Provide the [x, y] coordinate of the cell's center where the given text is located.  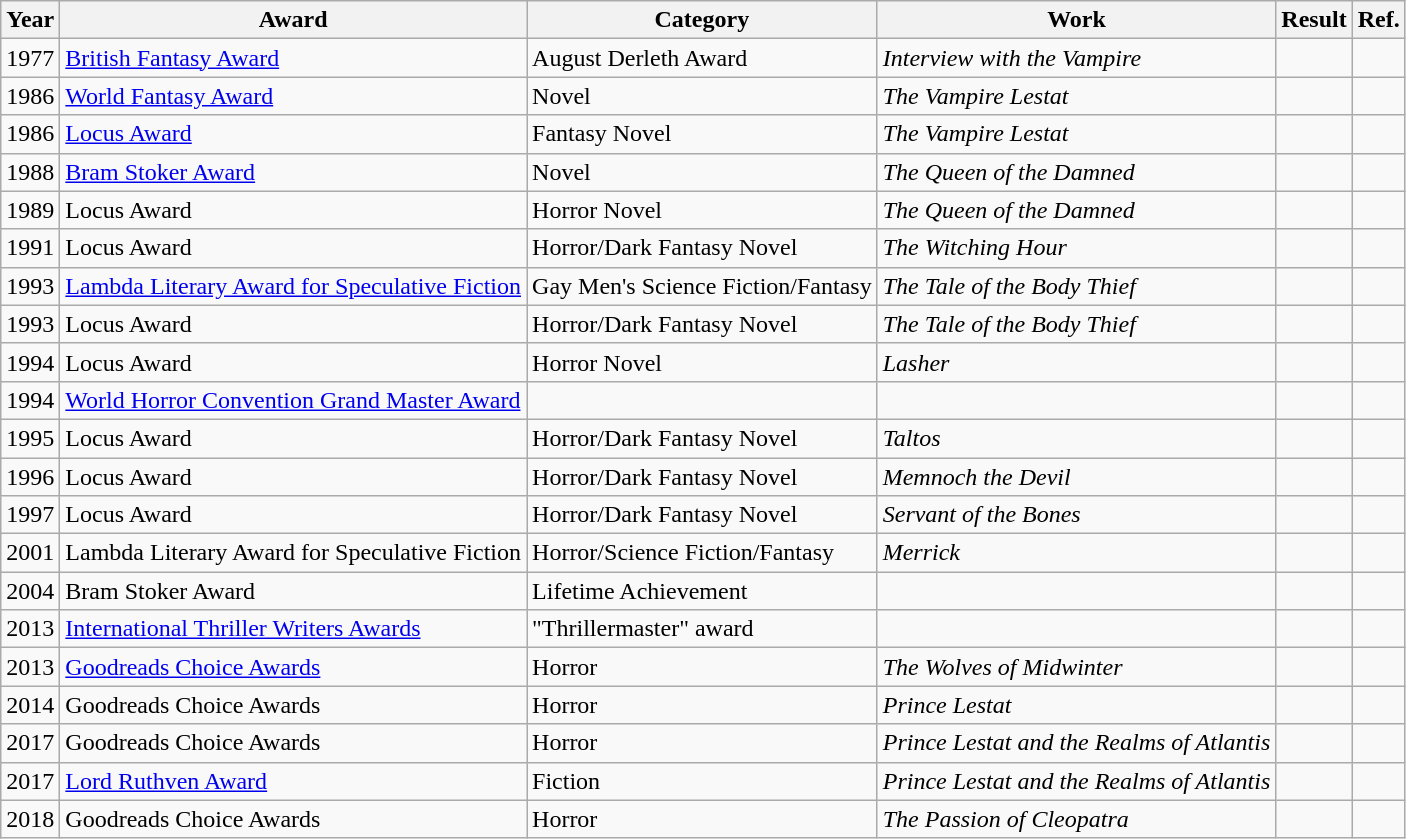
International Thriller Writers Awards [294, 629]
2018 [30, 819]
Ref. [1378, 20]
"Thrillermaster" award [702, 629]
2001 [30, 553]
Lord Ruthven Award [294, 781]
August Derleth Award [702, 58]
Horror/Science Fiction/Fantasy [702, 553]
1989 [30, 210]
1991 [30, 248]
Memnoch the Devil [1076, 477]
Award [294, 20]
Gay Men's Science Fiction/Fantasy [702, 286]
Year [30, 20]
The Witching Hour [1076, 248]
Category [702, 20]
Interview with the Vampire [1076, 58]
1988 [30, 172]
Fiction [702, 781]
2014 [30, 705]
1995 [30, 438]
Lasher [1076, 362]
Work [1076, 20]
The Passion of Cleopatra [1076, 819]
Lifetime Achievement [702, 591]
Taltos [1076, 438]
Servant of the Bones [1076, 515]
Merrick [1076, 553]
The Wolves of Midwinter [1076, 667]
World Fantasy Award [294, 96]
1977 [30, 58]
Prince Lestat [1076, 705]
2004 [30, 591]
Result [1314, 20]
World Horror Convention Grand Master Award [294, 400]
British Fantasy Award [294, 58]
1996 [30, 477]
1997 [30, 515]
Fantasy Novel [702, 134]
